Search for the cell housing the specified text and yield its [X, Y] center coordinate. 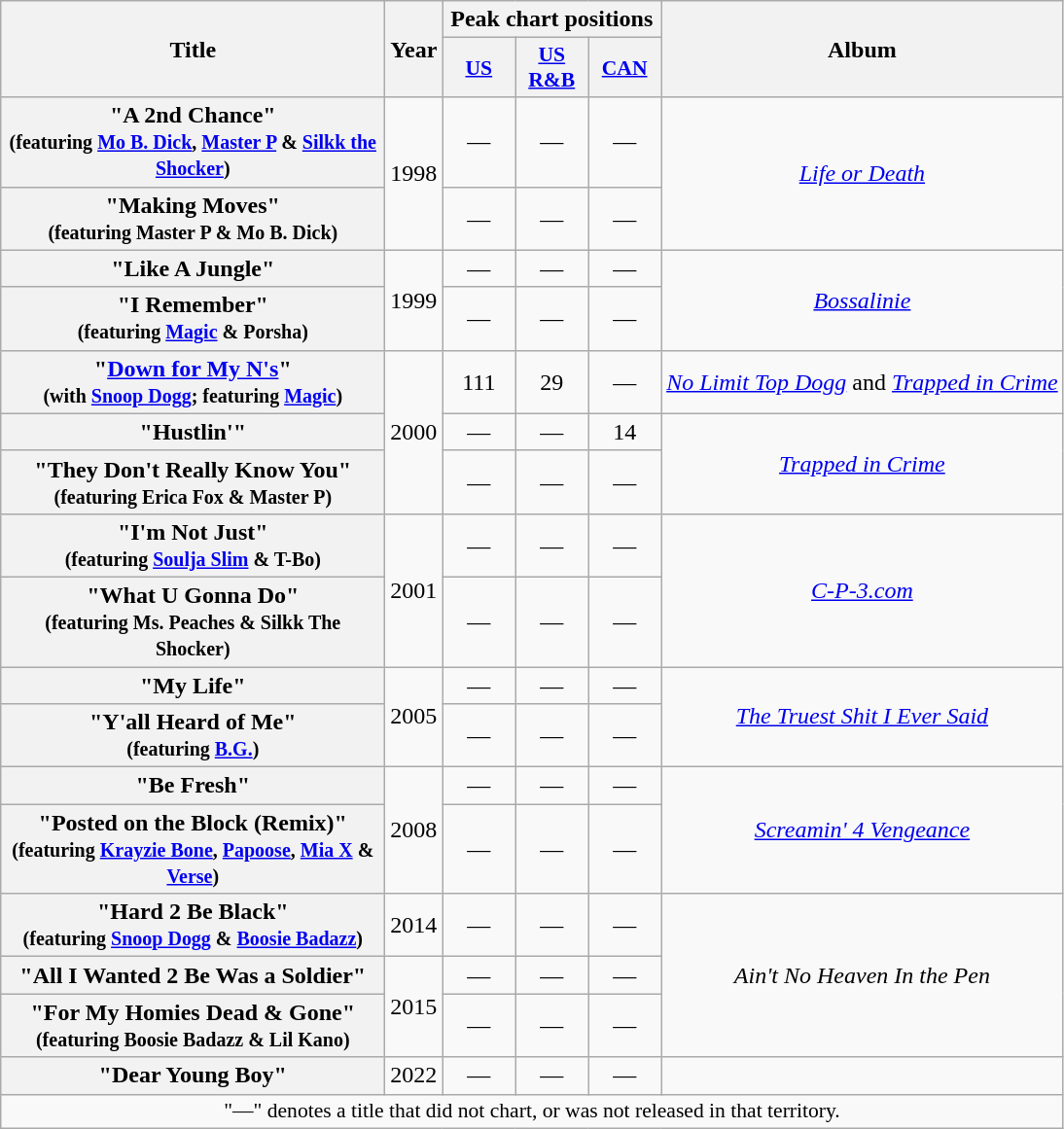
USR&B [552, 68]
"Y'all Heard of Me"(featuring B.G.) [193, 735]
"Hustlin'" [193, 432]
"I Remember"(featuring Magic & Porsha) [193, 319]
No Limit Top Dogg and Trapped in Crime [863, 381]
"My Life" [193, 686]
2022 [414, 1076]
"For My Homies Dead & Gone"(featuring Boosie Badazz & Lil Kano) [193, 1025]
"Hard 2 Be Black"(featuring Snoop Dogg & Boosie Badazz) [193, 926]
2001 [414, 589]
Year [414, 49]
"A 2nd Chance"(featuring Mo B. Dick, Master P & Silkk the Shocker) [193, 142]
C-P-3.com [863, 589]
Title [193, 49]
"Like A Jungle" [193, 268]
1998 [414, 173]
Peak chart positions [552, 19]
Life or Death [863, 173]
"Down for My N's"(with Snoop Dogg; featuring Magic) [193, 381]
"I'm Not Just"(featuring Soulja Slim & T-Bo) [193, 545]
Album [863, 49]
Screamin' 4 Vengeance [863, 830]
2000 [414, 432]
The Truest Shit I Ever Said [863, 718]
"Posted on the Block (Remix)"(featuring Krayzie Bone, Papoose, Mia X & Verse) [193, 849]
29 [552, 381]
111 [479, 381]
US [479, 68]
1999 [414, 300]
"They Don't Really Know You"(featuring Erica Fox & Master P) [193, 482]
Ain't No Heaven In the Pen [863, 975]
"Dear Young Boy" [193, 1076]
"Making Moves"(featuring Master P & Mo B. Dick) [193, 218]
Trapped in Crime [863, 463]
"All I Wanted 2 Be Was a Soldier" [193, 975]
CAN [624, 68]
2015 [414, 1007]
14 [624, 432]
Bossalinie [863, 300]
"What U Gonna Do"(featuring Ms. Peaches & Silkk The Shocker) [193, 621]
"—" denotes a title that did not chart, or was not released in that territory. [532, 1111]
2008 [414, 830]
2014 [414, 926]
2005 [414, 718]
"Be Fresh" [193, 786]
